Extract the (X, Y) coordinate from the center of the cell holding the provided text.  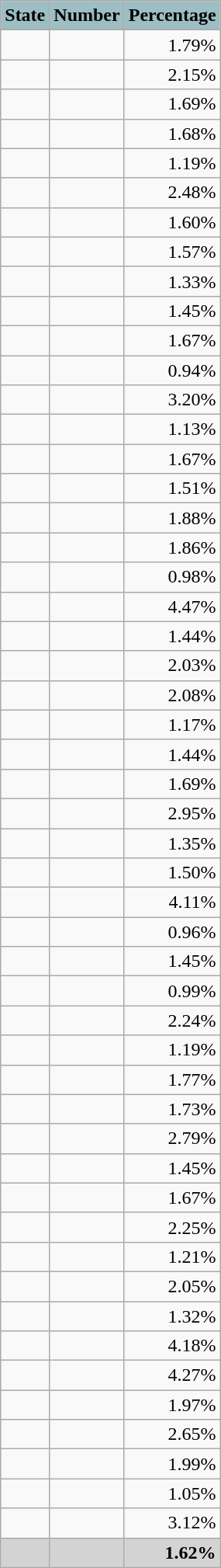
3.20% (172, 400)
2.25% (172, 1227)
1.86% (172, 548)
0.94% (172, 370)
1.32% (172, 1316)
4.11% (172, 902)
1.05% (172, 1493)
1.60% (172, 222)
2.65% (172, 1434)
1.35% (172, 843)
1.88% (172, 518)
1.13% (172, 429)
2.08% (172, 695)
1.68% (172, 134)
1.99% (172, 1464)
2.95% (172, 813)
1.50% (172, 873)
Percentage (172, 16)
1.33% (172, 281)
2.24% (172, 1020)
State (25, 16)
2.15% (172, 75)
4.27% (172, 1375)
2.05% (172, 1286)
1.97% (172, 1405)
2.03% (172, 666)
1.51% (172, 488)
0.98% (172, 577)
4.18% (172, 1346)
1.73% (172, 1109)
4.47% (172, 607)
0.96% (172, 932)
1.62% (172, 1552)
Number (87, 16)
1.77% (172, 1080)
0.99% (172, 991)
2.48% (172, 193)
1.79% (172, 45)
2.79% (172, 1139)
1.17% (172, 725)
1.21% (172, 1257)
1.57% (172, 252)
3.12% (172, 1523)
